Pinpoint the cell where the given text exists, returning its [X, Y] midpoint coordinate. 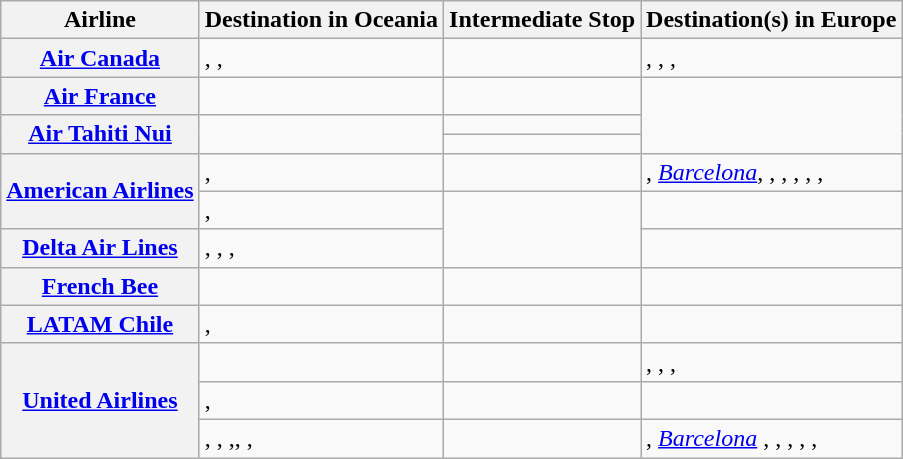
Air France [100, 96]
, , [321, 58]
French Bee [100, 286]
Air Tahiti Nui [100, 134]
Intermediate Stop [542, 20]
Air Canada [100, 58]
Airline [100, 20]
, Barcelona, , , , , , [772, 172]
, Barcelona , , , , , [772, 438]
United Airlines [100, 400]
Delta Air Lines [100, 248]
Destination in Oceania [321, 20]
American Airlines [100, 191]
Destination(s) in Europe [772, 20]
LATAM Chile [100, 324]
, , ,, , [321, 438]
